Locate the cell with the specified text and output its [x, y] center coordinate. 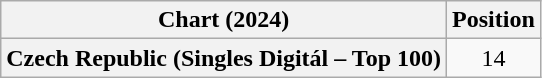
14 [494, 58]
Chart (2024) [224, 20]
Czech Republic (Singles Digitál – Top 100) [224, 58]
Position [494, 20]
